From the cell containing the given text, extract its center point as (x, y) coordinate. 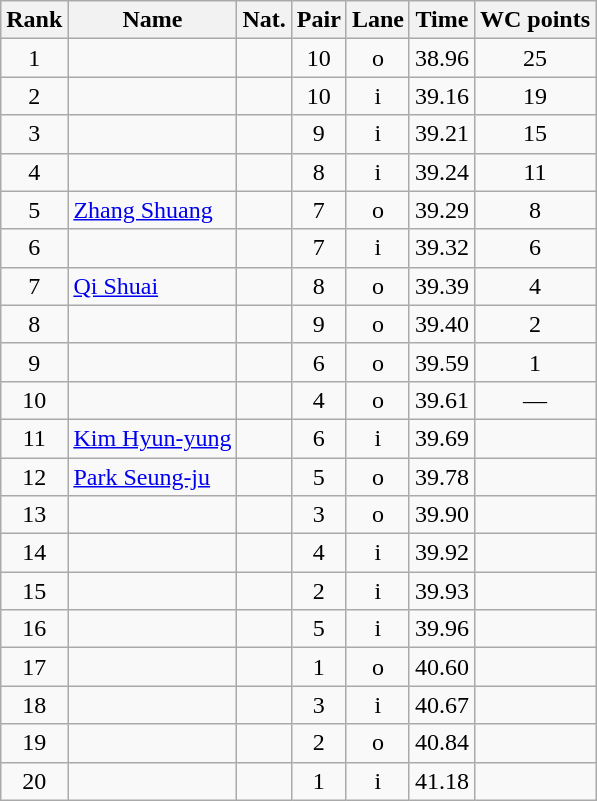
16 (34, 629)
39.21 (442, 134)
Rank (34, 20)
17 (34, 667)
39.39 (442, 286)
41.18 (442, 781)
39.24 (442, 172)
Name (152, 20)
20 (34, 781)
39.92 (442, 553)
39.78 (442, 477)
Zhang Shuang (152, 210)
25 (534, 58)
Nat. (264, 20)
Kim Hyun-yung (152, 438)
Pair (318, 20)
Time (442, 20)
40.60 (442, 667)
40.67 (442, 705)
39.40 (442, 324)
— (534, 400)
14 (34, 553)
39.69 (442, 438)
WC points (534, 20)
38.96 (442, 58)
39.90 (442, 515)
Qi Shuai (152, 286)
39.32 (442, 248)
Park Seung-ju (152, 477)
40.84 (442, 743)
39.29 (442, 210)
18 (34, 705)
39.61 (442, 400)
39.59 (442, 362)
12 (34, 477)
13 (34, 515)
39.93 (442, 591)
39.96 (442, 629)
39.16 (442, 96)
Lane (378, 20)
